From the cell containing the given text, extract its center point as (X, Y) coordinate. 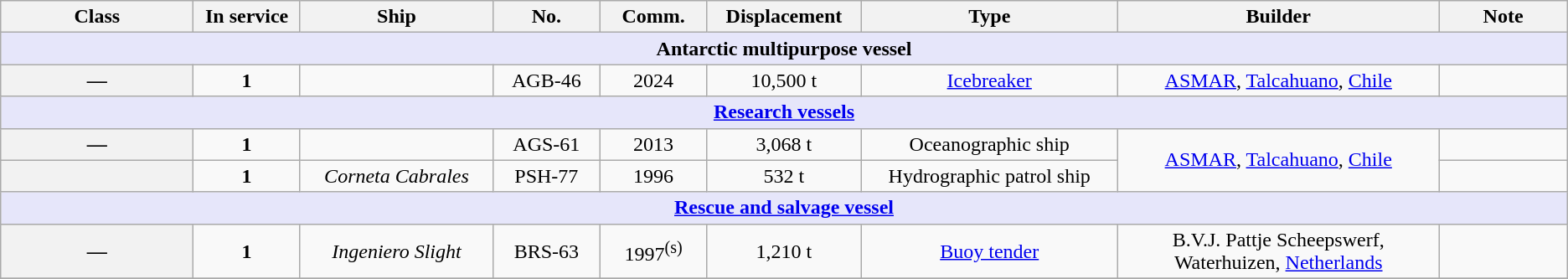
532 t (784, 176)
Ship (396, 17)
Research vessels (784, 112)
Ingeniero Slight (396, 251)
Buoy tender (990, 251)
1,210 t (784, 251)
AGS-61 (546, 144)
BRS-63 (546, 251)
No. (546, 17)
Builder (1278, 17)
1997(s) (653, 251)
Type (990, 17)
Class (97, 17)
Hydrographic patrol ship (990, 176)
Corneta Cabrales (396, 176)
Displacement (784, 17)
Comm. (653, 17)
B.V.J. Pattje Scheepswerf, Waterhuizen, Netherlands (1278, 251)
PSH-77 (546, 176)
3,068 t (784, 144)
Icebreaker (990, 80)
Oceanographic ship (990, 144)
10,500 t (784, 80)
Rescue and salvage vessel (784, 208)
AGB-46 (546, 80)
Antarctic multipurpose vessel (784, 49)
In service (247, 17)
Note (1503, 17)
1996 (653, 176)
2013 (653, 144)
2024 (653, 80)
